Output the [X, Y] coordinate of the center of the cell containing the given text.  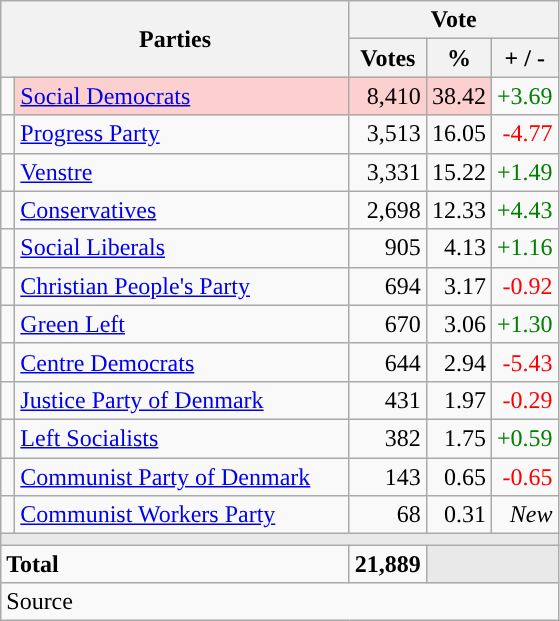
Green Left [182, 324]
12.33 [458, 210]
+1.49 [524, 172]
Vote [454, 20]
+1.16 [524, 248]
+3.69 [524, 96]
1.97 [458, 400]
Left Socialists [182, 438]
3.17 [458, 286]
Communist Workers Party [182, 515]
4.13 [458, 248]
+ / - [524, 58]
Votes [388, 58]
0.31 [458, 515]
16.05 [458, 134]
670 [388, 324]
+1.30 [524, 324]
905 [388, 248]
38.42 [458, 96]
Christian People's Party [182, 286]
Social Liberals [182, 248]
+4.43 [524, 210]
3,331 [388, 172]
Centre Democrats [182, 362]
3,513 [388, 134]
-0.65 [524, 477]
+0.59 [524, 438]
-0.29 [524, 400]
Source [280, 602]
143 [388, 477]
Progress Party [182, 134]
21,889 [388, 564]
644 [388, 362]
1.75 [458, 438]
3.06 [458, 324]
382 [388, 438]
New [524, 515]
0.65 [458, 477]
Venstre [182, 172]
2,698 [388, 210]
2.94 [458, 362]
% [458, 58]
Parties [176, 39]
Conservatives [182, 210]
431 [388, 400]
8,410 [388, 96]
68 [388, 515]
-5.43 [524, 362]
694 [388, 286]
Total [176, 564]
Social Democrats [182, 96]
Communist Party of Denmark [182, 477]
Justice Party of Denmark [182, 400]
15.22 [458, 172]
-0.92 [524, 286]
-4.77 [524, 134]
